Capture the cell that displays the provided text and extract its (x, y) central coordinate. 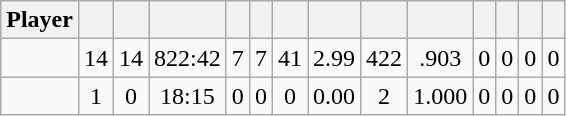
18:15 (188, 96)
0.00 (334, 96)
1 (96, 96)
2 (384, 96)
.903 (440, 58)
422 (384, 58)
Player (40, 20)
822:42 (188, 58)
41 (290, 58)
2.99 (334, 58)
1.000 (440, 96)
